For the text-containing cell, return its midpoint in (x, y) coordinate format. 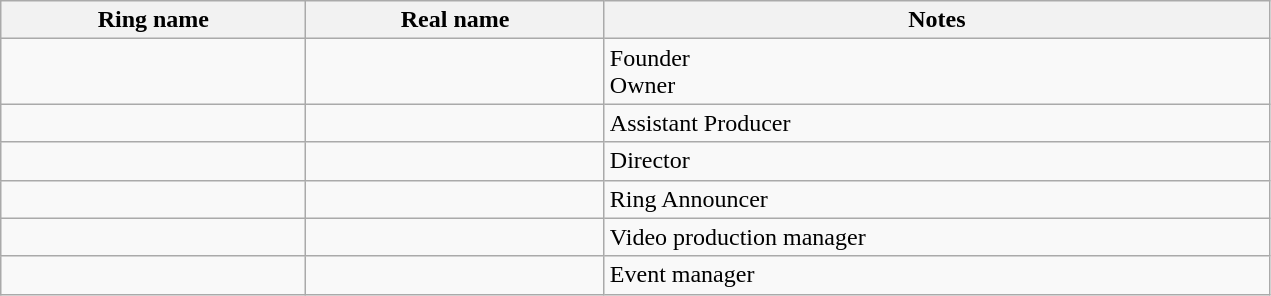
FounderOwner (936, 72)
Assistant Producer (936, 123)
Video production manager (936, 237)
Ring name (154, 20)
Director (936, 161)
Ring Announcer (936, 199)
Event manager (936, 275)
Notes (936, 20)
Real name (455, 20)
